Capture the cell that displays the provided text and extract its (x, y) central coordinate. 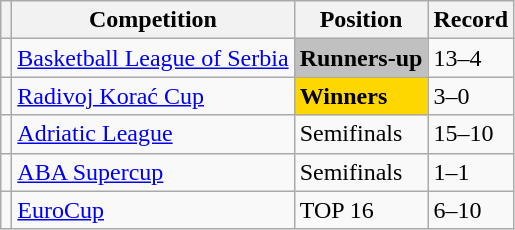
TOP 16 (361, 210)
Radivoj Korać Cup (153, 96)
1–1 (471, 172)
Position (361, 20)
13–4 (471, 58)
EuroCup (153, 210)
6–10 (471, 210)
15–10 (471, 134)
Adriatic League (153, 134)
Basketball League of Serbia (153, 58)
3–0 (471, 96)
Runners-up (361, 58)
Record (471, 20)
ABA Supercup (153, 172)
Winners (361, 96)
Competition (153, 20)
